Search for the cell housing the specified text and yield its [x, y] center coordinate. 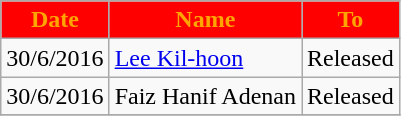
Lee Kil-hoon [205, 58]
Date [55, 20]
To [351, 20]
Name [205, 20]
Faiz Hanif Adenan [205, 96]
